Detect which cell encompasses the target text, then output its (X, Y) center coordinate. 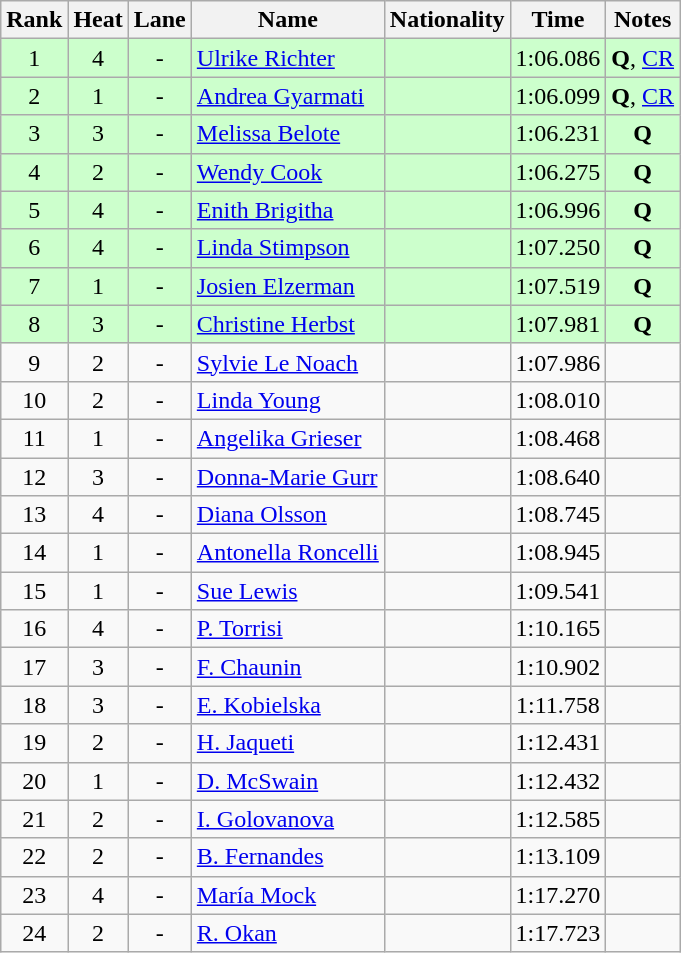
Donna-Marie Gurr (288, 477)
H. Jaqueti (288, 743)
1:07.981 (558, 324)
Sylvie Le Noach (288, 362)
1:12.585 (558, 819)
1:17.270 (558, 895)
1:08.640 (558, 477)
Andrea Gyarmati (288, 96)
16 (34, 629)
Melissa Belote (288, 134)
E. Kobielska (288, 705)
1:06.275 (558, 172)
1:12.432 (558, 781)
18 (34, 705)
20 (34, 781)
Notes (643, 20)
Angelika Grieser (288, 438)
Christine Herbst (288, 324)
9 (34, 362)
1:08.945 (558, 553)
Ulrike Richter (288, 58)
Josien Elzerman (288, 286)
1:17.723 (558, 933)
1:10.165 (558, 629)
Heat (98, 20)
Linda Stimpson (288, 248)
Enith Brigitha (288, 210)
24 (34, 933)
Nationality (447, 20)
10 (34, 400)
Sue Lewis (288, 591)
19 (34, 743)
1:08.745 (558, 515)
7 (34, 286)
Time (558, 20)
Diana Olsson (288, 515)
6 (34, 248)
D. McSwain (288, 781)
1:09.541 (558, 591)
1:06.086 (558, 58)
R. Okan (288, 933)
P. Torrisi (288, 629)
17 (34, 667)
1:11.758 (558, 705)
14 (34, 553)
1:08.468 (558, 438)
1:07.250 (558, 248)
1:07.519 (558, 286)
22 (34, 857)
Wendy Cook (288, 172)
12 (34, 477)
1:07.986 (558, 362)
1:08.010 (558, 400)
F. Chaunin (288, 667)
1:06.099 (558, 96)
1:13.109 (558, 857)
1:06.231 (558, 134)
Linda Young (288, 400)
5 (34, 210)
María Mock (288, 895)
23 (34, 895)
11 (34, 438)
1:06.996 (558, 210)
15 (34, 591)
13 (34, 515)
1:10.902 (558, 667)
Name (288, 20)
21 (34, 819)
Rank (34, 20)
B. Fernandes (288, 857)
Lane (160, 20)
1:12.431 (558, 743)
I. Golovanova (288, 819)
Antonella Roncelli (288, 553)
8 (34, 324)
